Return the (x, y) coordinate for the center point of the cell that contains the specified text.  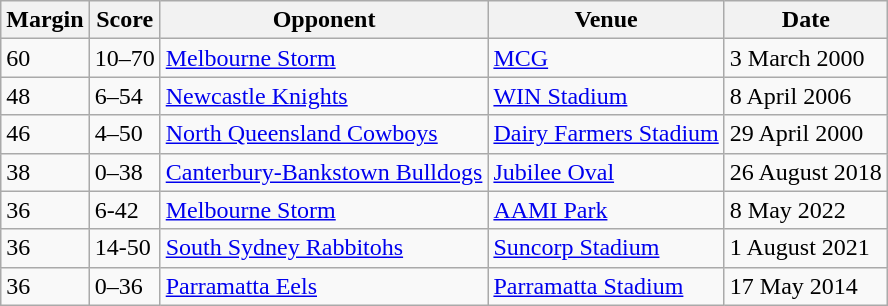
South Sydney Rabbitohs (324, 248)
Opponent (324, 20)
Score (124, 20)
Suncorp Stadium (606, 248)
Newcastle Knights (324, 96)
8 May 2022 (806, 210)
MCG (606, 58)
North Queensland Cowboys (324, 134)
Date (806, 20)
3 March 2000 (806, 58)
Venue (606, 20)
Canterbury-Bankstown Bulldogs (324, 172)
0–38 (124, 172)
1 August 2021 (806, 248)
WIN Stadium (606, 96)
Parramatta Eels (324, 286)
17 May 2014 (806, 286)
6-42 (124, 210)
46 (45, 134)
60 (45, 58)
29 April 2000 (806, 134)
AAMI Park (606, 210)
14-50 (124, 248)
6–54 (124, 96)
0–36 (124, 286)
38 (45, 172)
8 April 2006 (806, 96)
4–50 (124, 134)
Dairy Farmers Stadium (606, 134)
26 August 2018 (806, 172)
48 (45, 96)
Margin (45, 20)
10–70 (124, 58)
Jubilee Oval (606, 172)
Parramatta Stadium (606, 286)
